From the cell containing the given text, extract its center point as [x, y] coordinate. 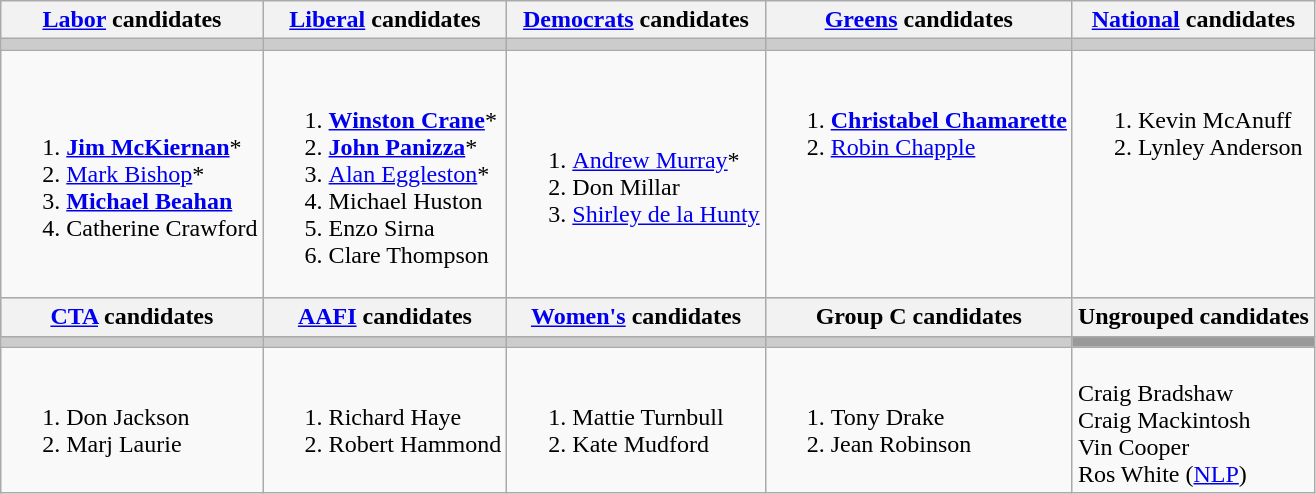
Greens candidates [918, 20]
Women's candidates [636, 317]
Richard HayeRobert Hammond [385, 420]
Liberal candidates [385, 20]
Winston Crane*John Panizza*Alan Eggleston*Michael HustonEnzo SirnaClare Thompson [385, 174]
Group C candidates [918, 317]
AAFI candidates [385, 317]
Kevin McAnuffLynley Anderson [1193, 174]
Democrats candidates [636, 20]
Don JacksonMarj Laurie [132, 420]
National candidates [1193, 20]
Ungrouped candidates [1193, 317]
Mattie TurnbullKate Mudford [636, 420]
Tony DrakeJean Robinson [918, 420]
Labor candidates [132, 20]
Craig Bradshaw Craig Mackintosh Vin Cooper Ros White (NLP) [1193, 420]
Jim McKiernan*Mark Bishop*Michael BeahanCatherine Crawford [132, 174]
CTA candidates [132, 317]
Andrew Murray*Don MillarShirley de la Hunty [636, 174]
Christabel ChamaretteRobin Chapple [918, 174]
